Extract the (X, Y) coordinate from the center of the cell holding the provided text.  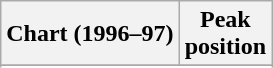
Peakposition (225, 34)
Chart (1996–97) (90, 34)
